Detect which cell encompasses the target text, then output its (x, y) center coordinate. 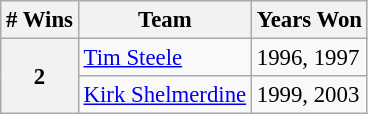
# Wins (40, 20)
Kirk Shelmerdine (164, 95)
1999, 2003 (309, 95)
Years Won (309, 20)
Tim Steele (164, 58)
Team (164, 20)
1996, 1997 (309, 58)
2 (40, 76)
